Scan for the cell matching the given text and deliver its [x, y] coordinate at center. 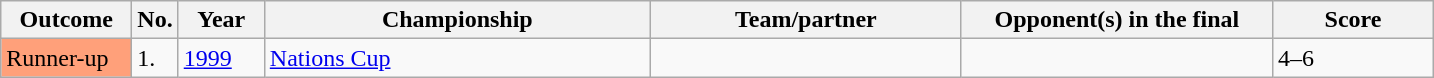
1999 [221, 58]
Opponent(s) in the final [1116, 20]
4–6 [1352, 58]
Year [221, 20]
Outcome [66, 20]
Championship [457, 20]
Nations Cup [457, 58]
No. [155, 20]
Runner-up [66, 58]
1. [155, 58]
Score [1352, 20]
Team/partner [806, 20]
